Search for the cell housing the specified text and yield its (X, Y) center coordinate. 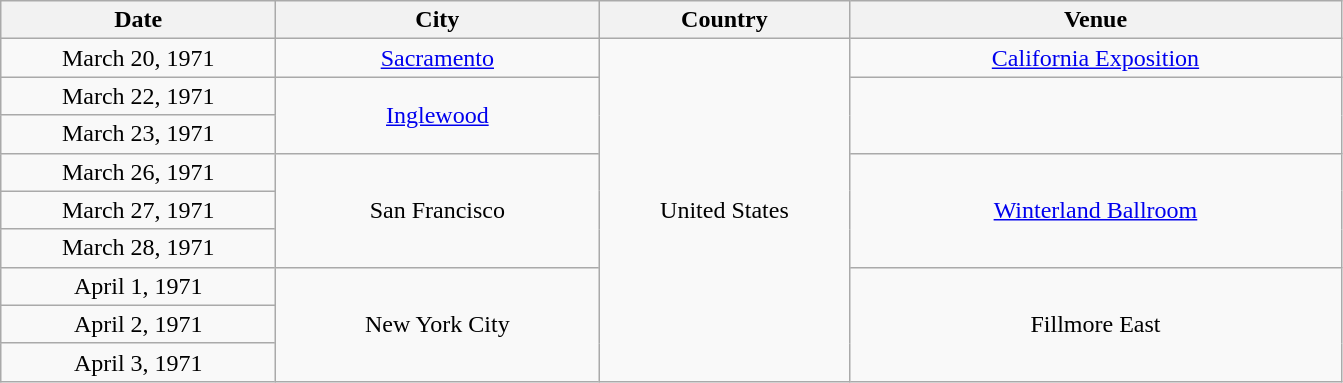
March 26, 1971 (138, 172)
March 20, 1971 (138, 58)
March 27, 1971 (138, 210)
April 2, 1971 (138, 324)
Country (724, 20)
March 23, 1971 (138, 134)
California Exposition (1096, 58)
Sacramento (438, 58)
Inglewood (438, 115)
April 3, 1971 (138, 362)
Fillmore East (1096, 324)
United States (724, 210)
Venue (1096, 20)
San Francisco (438, 210)
March 22, 1971 (138, 96)
Winterland Ballroom (1096, 210)
Date (138, 20)
March 28, 1971 (138, 248)
City (438, 20)
New York City (438, 324)
April 1, 1971 (138, 286)
